Output the [x, y] coordinate of the center of the cell containing the given text.  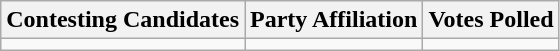
Party Affiliation [334, 20]
Votes Polled [491, 20]
Contesting Candidates [123, 20]
